Capture the cell that displays the provided text and extract its (X, Y) central coordinate. 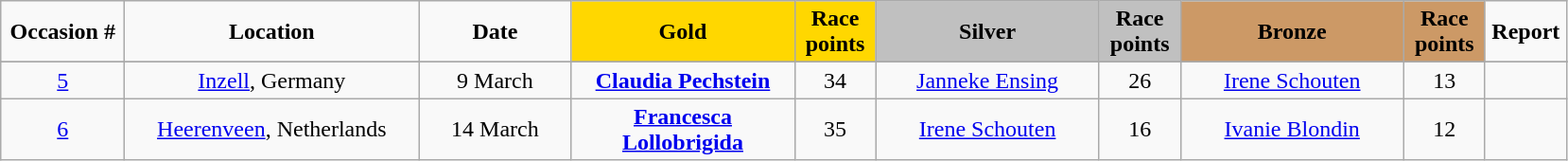
Inzell, Germany (272, 80)
26 (1140, 80)
Gold (683, 32)
12 (1444, 129)
Date (496, 32)
Heerenveen, Netherlands (272, 129)
Silver (987, 32)
Bronze (1292, 32)
14 March (496, 129)
16 (1140, 129)
9 March (496, 80)
Report (1525, 32)
Claudia Pechstein (683, 80)
34 (835, 80)
35 (835, 129)
Janneke Ensing (987, 80)
5 (62, 80)
Ivanie Blondin (1292, 129)
Francesca Lollobrigida (683, 129)
6 (62, 129)
Location (272, 32)
Occasion # (62, 32)
13 (1444, 80)
